Extract the [X, Y] coordinate from the center of the cell holding the provided text.  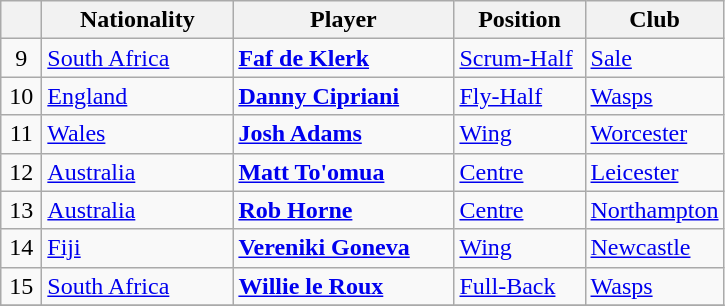
Full-Back [520, 286]
9 [22, 58]
13 [22, 210]
Vereniki Goneva [344, 248]
Position [520, 20]
12 [22, 172]
Sale [654, 58]
15 [22, 286]
Rob Horne [344, 210]
Newcastle [654, 248]
Scrum-Half [520, 58]
Worcester [654, 134]
Club [654, 20]
Wales [138, 134]
Leicester [654, 172]
10 [22, 96]
Willie le Roux [344, 286]
Danny Cipriani [344, 96]
Player [344, 20]
Matt To'omua [344, 172]
14 [22, 248]
Fiji [138, 248]
Faf de Klerk [344, 58]
England [138, 96]
Josh Adams [344, 134]
11 [22, 134]
Northampton [654, 210]
Nationality [138, 20]
Fly-Half [520, 96]
